Locate the cell with the specified text and output its [x, y] center coordinate. 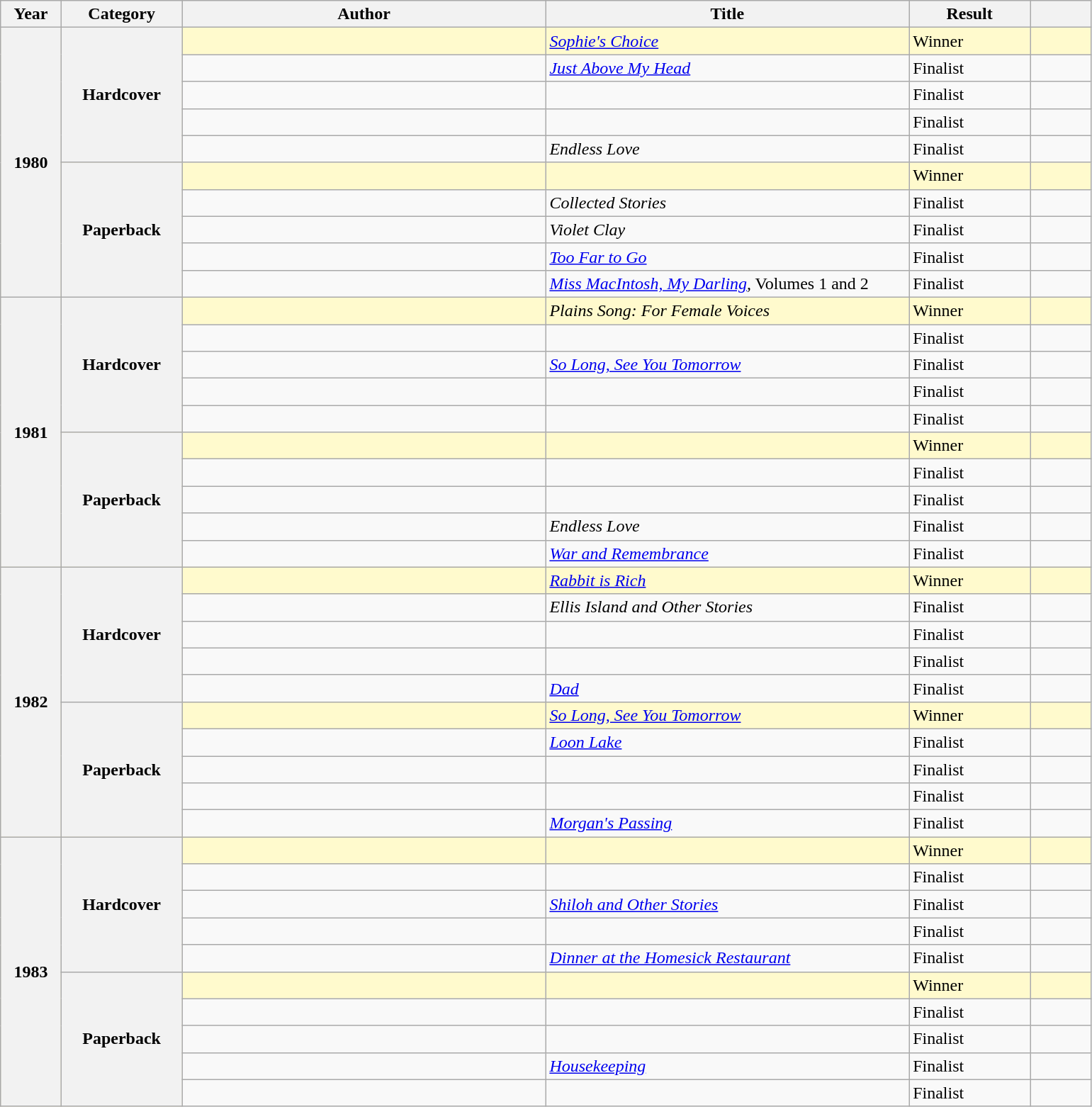
Sophie's Choice [727, 41]
Collected Stories [727, 203]
Just Above My Head [727, 68]
Dad [727, 688]
Shiloh and Other Stories [727, 904]
1980 [31, 163]
Title [727, 14]
Category [122, 14]
War and Remembrance [727, 553]
Result [969, 14]
Miss MacIntosh, My Darling, Volumes 1 and 2 [727, 283]
Too Far to Go [727, 257]
Violet Clay [727, 230]
1981 [31, 432]
Plains Song: For Female Voices [727, 310]
Ellis Island and Other Stories [727, 607]
Author [364, 14]
1983 [31, 972]
Dinner at the Homesick Restaurant [727, 958]
1982 [31, 702]
Rabbit is Rich [727, 580]
Morgan's Passing [727, 824]
Housekeeping [727, 1066]
Loon Lake [727, 742]
Year [31, 14]
